Search for the cell housing the specified text and yield its (X, Y) center coordinate. 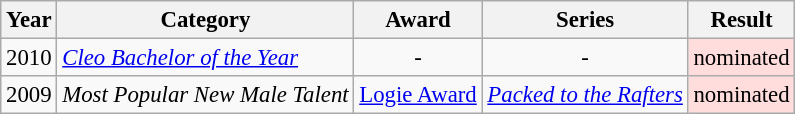
Most Popular New Male Talent (206, 95)
Series (585, 20)
Category (206, 20)
2009 (29, 95)
Packed to the Rafters (585, 95)
Result (742, 20)
Award (418, 20)
Year (29, 20)
2010 (29, 58)
Logie Award (418, 95)
Cleo Bachelor of the Year (206, 58)
